Capture the cell that displays the provided text and extract its [x, y] central coordinate. 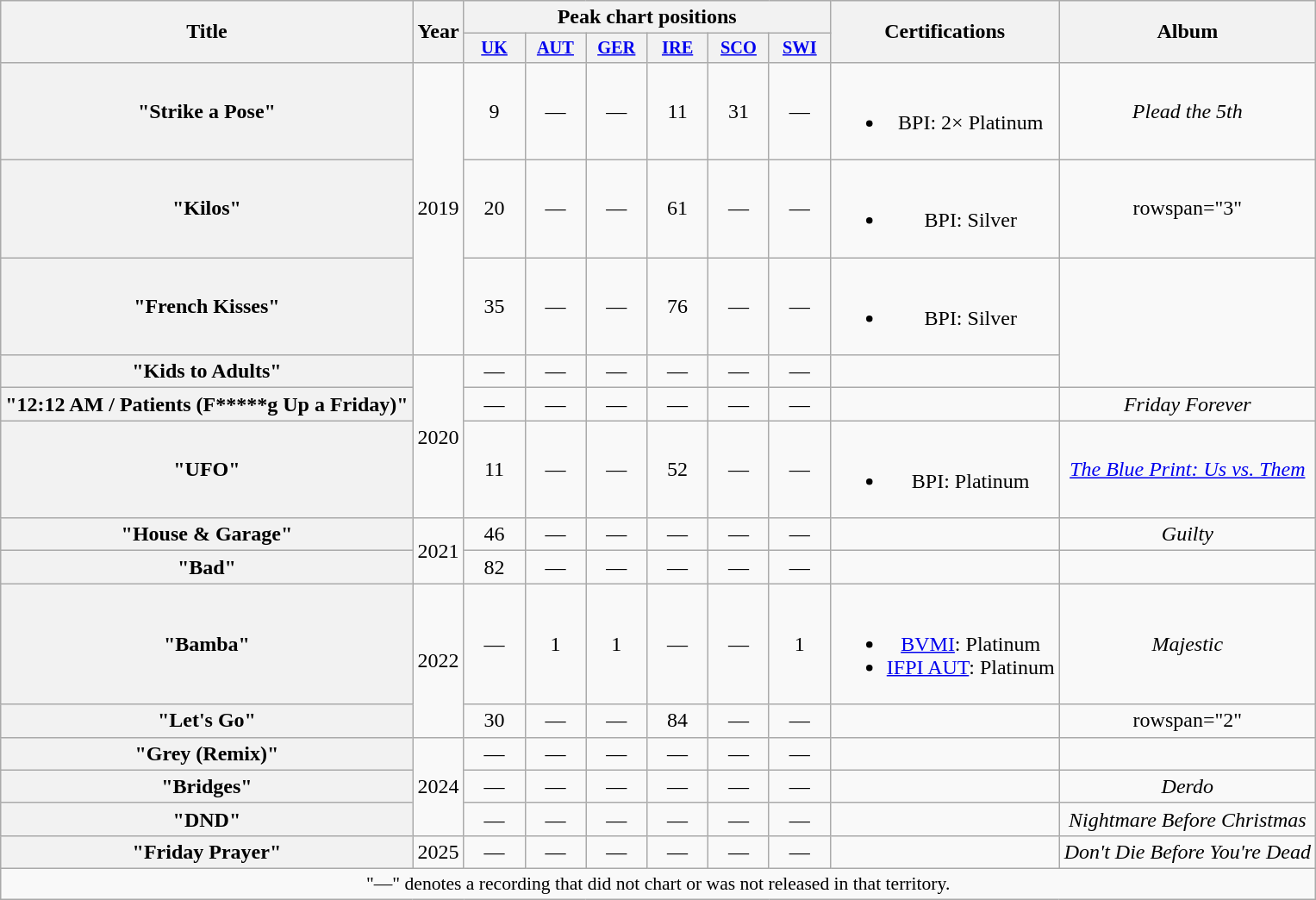
BPI: Platinum [945, 469]
"Bridges" [207, 786]
SWI [800, 48]
76 [677, 307]
IRE [677, 48]
Album [1188, 32]
Nightmare Before Christmas [1188, 819]
rowspan="3" [1188, 209]
Majestic [1188, 644]
UK [495, 48]
The Blue Print: Us vs. Them [1188, 469]
"Let's Go" [207, 721]
Peak chart positions [646, 17]
9 [495, 110]
84 [677, 721]
rowspan="2" [1188, 721]
20 [495, 209]
"Grey (Remix)" [207, 753]
Certifications [945, 32]
Title [207, 32]
Year [438, 32]
"Bad" [207, 567]
"Friday Prayer" [207, 852]
"Bamba" [207, 644]
Guilty [1188, 534]
"Strike a Pose" [207, 110]
2025 [438, 852]
31 [739, 110]
2022 [438, 660]
"Kilos" [207, 209]
"DND" [207, 819]
2020 [438, 436]
2024 [438, 786]
2019 [438, 209]
"House & Garage" [207, 534]
2021 [438, 551]
Plead the 5th [1188, 110]
BPI: 2× Platinum [945, 110]
52 [677, 469]
35 [495, 307]
Friday Forever [1188, 404]
"Kids to Adults" [207, 372]
61 [677, 209]
Don't Die Before You're Dead [1188, 852]
30 [495, 721]
"12:12 AM / Patients (F*****g Up a Friday)" [207, 404]
46 [495, 534]
AUT [555, 48]
Derdo [1188, 786]
BVMI: PlatinumIFPI AUT: Platinum [945, 644]
"French Kisses" [207, 307]
82 [495, 567]
"—" denotes a recording that did not chart or was not released in that territory. [658, 884]
SCO [739, 48]
GER [617, 48]
"UFO" [207, 469]
